For the text-containing cell, return its midpoint in (X, Y) coordinate format. 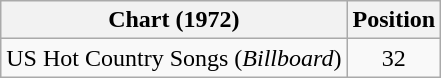
32 (394, 58)
Chart (1972) (174, 20)
US Hot Country Songs (Billboard) (174, 58)
Position (394, 20)
